Capture the cell that displays the provided text and extract its [X, Y] central coordinate. 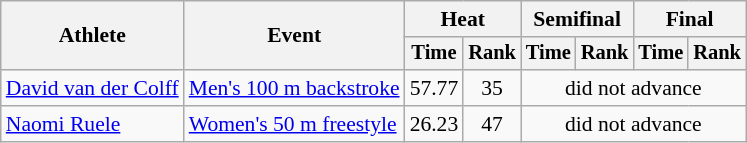
Naomi Ruele [92, 124]
Men's 100 m backstroke [294, 88]
35 [492, 88]
Semifinal [577, 19]
Event [294, 36]
Final [689, 19]
26.23 [434, 124]
David van der Colff [92, 88]
57.77 [434, 88]
Athlete [92, 36]
Heat [463, 19]
Women's 50 m freestyle [294, 124]
47 [492, 124]
